Provide the [x, y] coordinate of the cell's center where the given text is located.  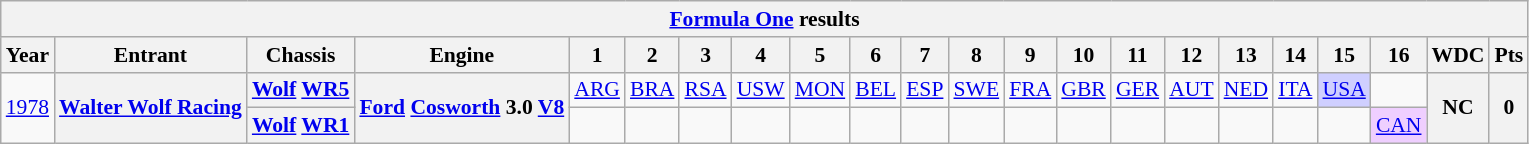
11 [1138, 55]
2 [652, 55]
Pts [1508, 55]
1978 [28, 108]
Wolf WR5 [301, 90]
4 [761, 55]
12 [1191, 55]
SWE [976, 90]
16 [1399, 55]
3 [705, 55]
USW [761, 90]
1 [597, 55]
BEL [876, 90]
RSA [705, 90]
GER [1138, 90]
NED [1246, 90]
WDC [1458, 55]
7 [924, 55]
ARG [597, 90]
FRA [1030, 90]
BRA [652, 90]
13 [1246, 55]
Entrant [150, 55]
Year [28, 55]
10 [1084, 55]
15 [1344, 55]
8 [976, 55]
MON [820, 90]
GBR [1084, 90]
ITA [1295, 90]
NC [1458, 108]
6 [876, 55]
Ford Cosworth 3.0 V8 [462, 108]
Engine [462, 55]
14 [1295, 55]
Wolf WR1 [301, 126]
0 [1508, 108]
ESP [924, 90]
CAN [1399, 126]
Formula One results [765, 19]
Chassis [301, 55]
9 [1030, 55]
USA [1344, 90]
Walter Wolf Racing [150, 108]
AUT [1191, 90]
5 [820, 55]
